Provide the (x, y) coordinate of the cell's center where the given text is located.  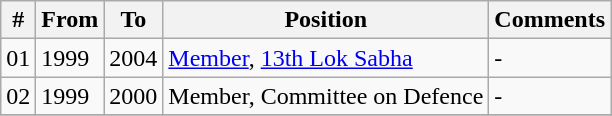
Position (326, 20)
# (18, 20)
From (70, 20)
Comments (550, 20)
02 (18, 96)
To (134, 20)
Member, 13th Lok Sabha (326, 58)
2004 (134, 58)
2000 (134, 96)
Member, Committee on Defence (326, 96)
01 (18, 58)
